Output the [x, y] coordinate of the center of the cell containing the given text.  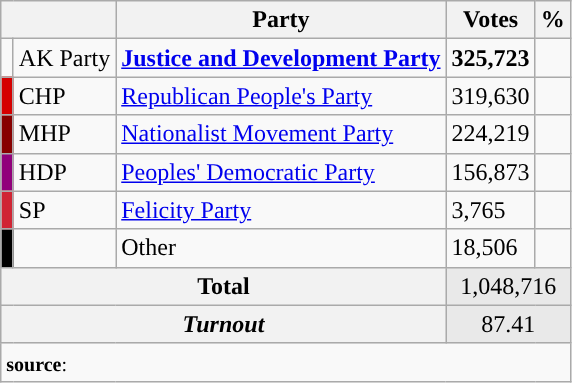
Turnout [224, 324]
325,723 [490, 58]
319,630 [490, 96]
Nationalist Movement Party [281, 134]
SP [64, 210]
source: [286, 362]
Party [281, 20]
Votes [490, 20]
3,765 [490, 210]
% [552, 20]
156,873 [490, 172]
87.41 [508, 324]
MHP [64, 134]
Peoples' Democratic Party [281, 172]
Total [224, 286]
Republican People's Party [281, 96]
Other [281, 248]
Justice and Development Party [281, 58]
HDP [64, 172]
224,219 [490, 134]
1,048,716 [508, 286]
CHP [64, 96]
18,506 [490, 248]
AK Party [64, 58]
Felicity Party [281, 210]
